Determine the (x, y) coordinate at the center of the cell enclosing the given text.  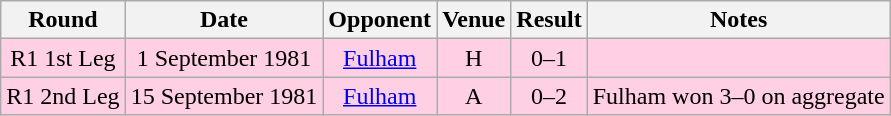
Opponent (380, 20)
0–2 (549, 96)
0–1 (549, 58)
Date (224, 20)
Venue (474, 20)
Fulham won 3–0 on aggregate (738, 96)
R1 2nd Leg (63, 96)
1 September 1981 (224, 58)
A (474, 96)
15 September 1981 (224, 96)
R1 1st Leg (63, 58)
H (474, 58)
Round (63, 20)
Notes (738, 20)
Result (549, 20)
